Return the [x, y] coordinate for the center point of the cell that contains the specified text.  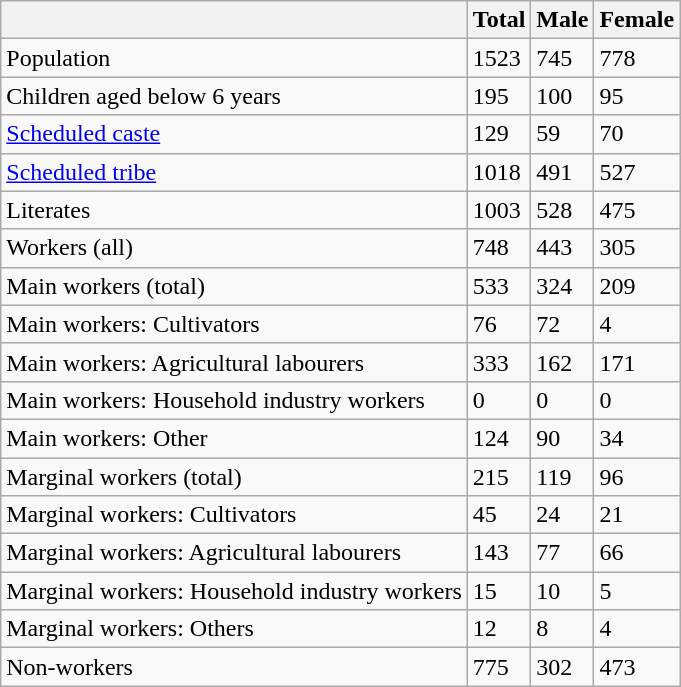
21 [637, 515]
Workers (all) [234, 248]
100 [562, 96]
171 [637, 362]
5 [637, 591]
12 [499, 629]
215 [499, 477]
15 [499, 591]
Main workers (total) [234, 286]
129 [499, 134]
Children aged below 6 years [234, 96]
76 [499, 324]
119 [562, 477]
305 [637, 248]
533 [499, 286]
10 [562, 591]
324 [562, 286]
8 [562, 629]
124 [499, 438]
95 [637, 96]
443 [562, 248]
Marginal workers: Household industry workers [234, 591]
Population [234, 58]
59 [562, 134]
775 [499, 667]
70 [637, 134]
Literates [234, 210]
748 [499, 248]
333 [499, 362]
Scheduled caste [234, 134]
1018 [499, 172]
528 [562, 210]
Marginal workers: Others [234, 629]
Female [637, 20]
45 [499, 515]
72 [562, 324]
Main workers: Other [234, 438]
Main workers: Cultivators [234, 324]
473 [637, 667]
Marginal workers: Agricultural labourers [234, 553]
491 [562, 172]
Marginal workers (total) [234, 477]
Scheduled tribe [234, 172]
778 [637, 58]
1523 [499, 58]
90 [562, 438]
Total [499, 20]
Main workers: Household industry workers [234, 400]
66 [637, 553]
195 [499, 96]
527 [637, 172]
1003 [499, 210]
162 [562, 362]
Male [562, 20]
745 [562, 58]
24 [562, 515]
209 [637, 286]
34 [637, 438]
Main workers: Agricultural labourers [234, 362]
143 [499, 553]
302 [562, 667]
77 [562, 553]
96 [637, 477]
Marginal workers: Cultivators [234, 515]
Non-workers [234, 667]
475 [637, 210]
